For the text-containing cell, return its midpoint in (X, Y) coordinate format. 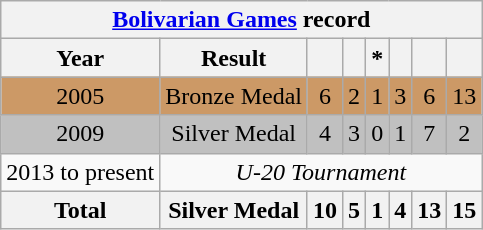
5 (354, 210)
Total (80, 210)
7 (430, 134)
* (378, 58)
U-20 Tournament (321, 172)
Bolivarian Games record (242, 20)
Year (80, 58)
0 (378, 134)
Bronze Medal (234, 96)
10 (324, 210)
2005 (80, 96)
2013 to present (80, 172)
Result (234, 58)
15 (464, 210)
2009 (80, 134)
